Provide the [X, Y] coordinate of the cell's center where the given text is located.  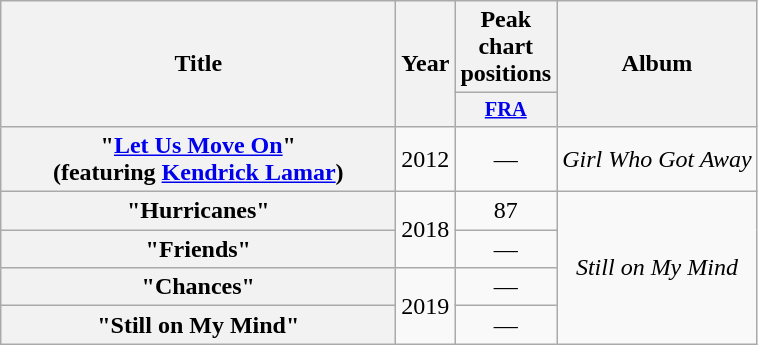
Year [426, 64]
87 [506, 211]
Girl Who Got Away [658, 158]
"Chances" [198, 287]
2012 [426, 158]
"Hurricanes" [198, 211]
Title [198, 64]
Album [658, 64]
Peak chart positions [506, 47]
"Let Us Move On"(featuring Kendrick Lamar) [198, 158]
2018 [426, 230]
Still on My Mind [658, 268]
2019 [426, 306]
FRA [506, 110]
"Friends" [198, 249]
"Still on My Mind" [198, 325]
